From the cell containing the given text, extract its center point as (X, Y) coordinate. 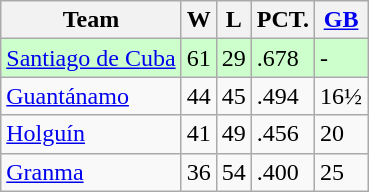
W (198, 20)
L (234, 20)
.494 (282, 96)
GB (342, 20)
36 (198, 172)
Holguín (91, 134)
29 (234, 58)
25 (342, 172)
16½ (342, 96)
.400 (282, 172)
Santiago de Cuba (91, 58)
20 (342, 134)
44 (198, 96)
54 (234, 172)
Guantánamo (91, 96)
45 (234, 96)
61 (198, 58)
Granma (91, 172)
PCT. (282, 20)
41 (198, 134)
Team (91, 20)
49 (234, 134)
.678 (282, 58)
.456 (282, 134)
- (342, 58)
